From the cell containing the given text, extract its center point as [X, Y] coordinate. 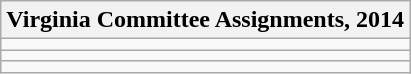
Virginia Committee Assignments, 2014 [206, 20]
